From the cell containing the given text, extract its center point as (x, y) coordinate. 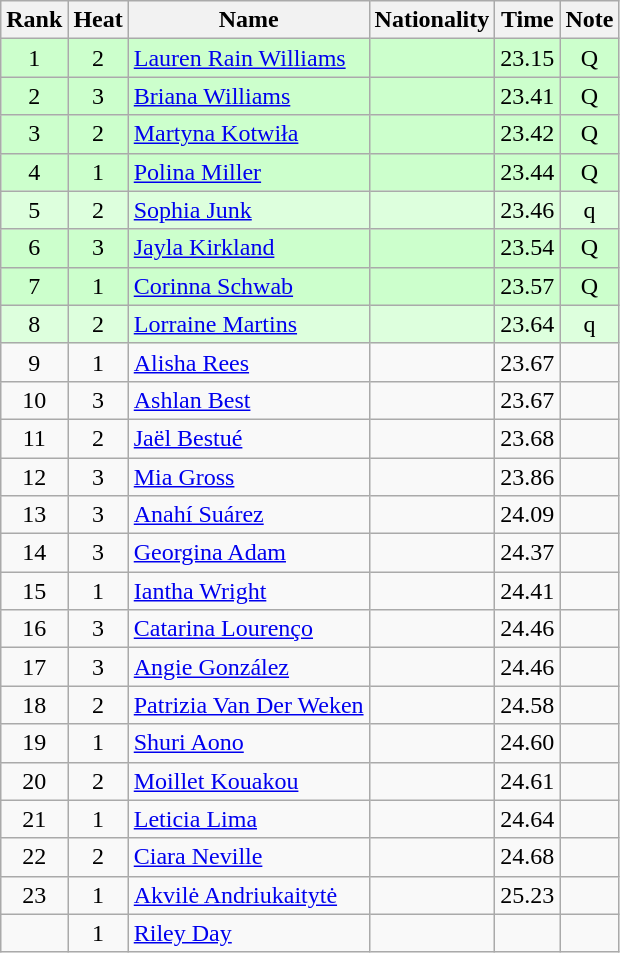
24.60 (528, 743)
23.54 (528, 248)
19 (34, 743)
10 (34, 400)
23.41 (528, 96)
9 (34, 362)
Martyna Kotwiła (248, 134)
23.42 (528, 134)
Alisha Rees (248, 362)
24.41 (528, 591)
Jaël Bestué (248, 438)
14 (34, 553)
11 (34, 438)
Ciara Neville (248, 857)
Ashlan Best (248, 400)
Moillet Kouakou (248, 781)
18 (34, 705)
Georgina Adam (248, 553)
Heat (98, 20)
24.58 (528, 705)
Patrizia Van Der Weken (248, 705)
Corinna Schwab (248, 286)
23.57 (528, 286)
Name (248, 20)
23.46 (528, 210)
24.68 (528, 857)
23.15 (528, 58)
23.86 (528, 477)
13 (34, 515)
22 (34, 857)
Angie González (248, 667)
7 (34, 286)
Time (528, 20)
15 (34, 591)
Mia Gross (248, 477)
Nationality (432, 20)
Anahí Suárez (248, 515)
16 (34, 629)
Briana Williams (248, 96)
Riley Day (248, 933)
Iantha Wright (248, 591)
12 (34, 477)
Note (590, 20)
Polina Miller (248, 172)
23 (34, 895)
25.23 (528, 895)
24.09 (528, 515)
24.61 (528, 781)
21 (34, 819)
23.68 (528, 438)
4 (34, 172)
Leticia Lima (248, 819)
6 (34, 248)
Sophia Junk (248, 210)
Lauren Rain Williams (248, 58)
Akvilė Andriukaitytė (248, 895)
17 (34, 667)
Shuri Aono (248, 743)
24.37 (528, 553)
23.64 (528, 324)
8 (34, 324)
Lorraine Martins (248, 324)
Catarina Lourenço (248, 629)
Jayla Kirkland (248, 248)
5 (34, 210)
20 (34, 781)
24.64 (528, 819)
23.44 (528, 172)
Rank (34, 20)
